Capture the cell that displays the provided text and extract its [x, y] central coordinate. 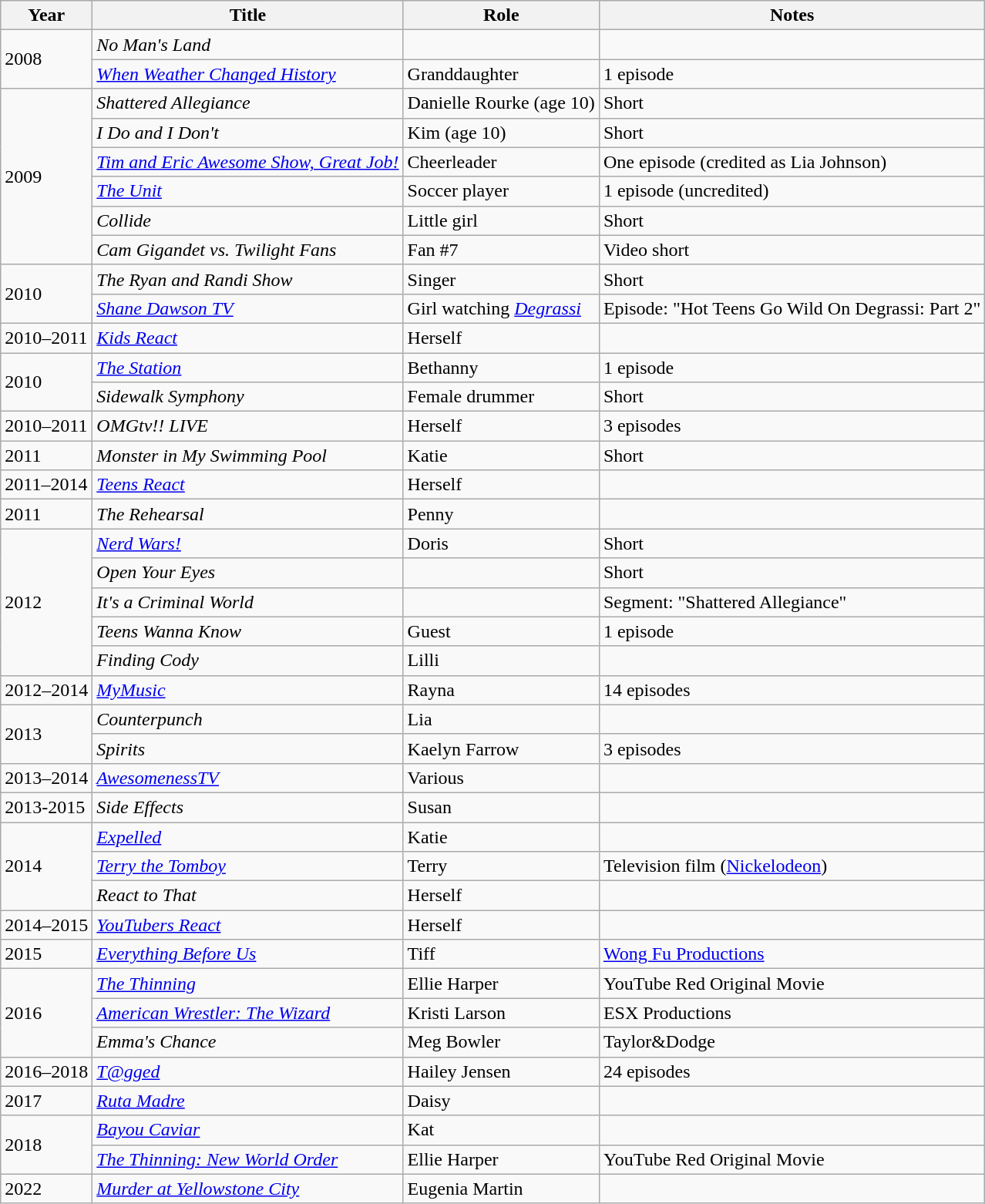
2016 [46, 1013]
Hailey Jensen [501, 1071]
Counterpunch [248, 719]
Nerd Wars! [248, 543]
MyMusic [248, 690]
One episode (credited as Lia Johnson) [792, 162]
No Man's Land [248, 45]
2009 [46, 177]
Episode: "Hot Teens Go Wild On Degrassi: Part 2" [792, 308]
2013-2015 [46, 807]
T@gged [248, 1071]
Kat [501, 1130]
Teens Wanna Know [248, 631]
Kids React [248, 338]
2013 [46, 734]
Rayna [501, 690]
Girl watching Degrassi [501, 308]
Taylor&Dodge [792, 1042]
Video short [792, 250]
Emma's Chance [248, 1042]
Lilli [501, 661]
2018 [46, 1145]
AwesomenessTV [248, 778]
Doris [501, 543]
Role [501, 15]
2014 [46, 866]
2008 [46, 59]
Shane Dawson TV [248, 308]
Sidewalk Symphony [248, 397]
Segment: "Shattered Allegiance" [792, 602]
Everything Before Us [248, 954]
YouTubers React [248, 925]
I Do and I Don't [248, 133]
It's a Criminal World [248, 602]
Guest [501, 631]
The Thinning: New World Order [248, 1159]
2017 [46, 1101]
Finding Cody [248, 661]
Teens React [248, 485]
Television film (Nickelodeon) [792, 866]
OMGtv!! LIVE [248, 426]
Title [248, 15]
Singer [501, 279]
The Thinning [248, 984]
Notes [792, 15]
Open Your Eyes [248, 573]
The Rehearsal [248, 514]
Shattered Allegiance [248, 103]
Penny [501, 514]
Danielle Rourke (age 10) [501, 103]
2022 [46, 1189]
Various [501, 778]
Meg Bowler [501, 1042]
Susan [501, 807]
Year [46, 15]
ESX Productions [792, 1013]
Side Effects [248, 807]
Eugenia Martin [501, 1189]
Granddaughter [501, 74]
2014–2015 [46, 925]
2012 [46, 602]
Female drummer [501, 397]
Collide [248, 220]
2015 [46, 954]
14 episodes [792, 690]
1 episode (uncredited) [792, 191]
The Station [248, 368]
Terry the Tomboy [248, 866]
2012–2014 [46, 690]
Fan #7 [501, 250]
Spirits [248, 748]
Expelled [248, 836]
The Ryan and Randi Show [248, 279]
The Unit [248, 191]
Cheerleader [501, 162]
Lia [501, 719]
Terry [501, 866]
Wong Fu Productions [792, 954]
React to That [248, 896]
Kim (age 10) [501, 133]
When Weather Changed History [248, 74]
Cam Gigandet vs. Twilight Fans [248, 250]
Tim and Eric Awesome Show, Great Job! [248, 162]
Daisy [501, 1101]
Soccer player [501, 191]
Ruta Madre [248, 1101]
Little girl [501, 220]
Kaelyn Farrow [501, 748]
Bethanny [501, 368]
Tiff [501, 954]
2013–2014 [46, 778]
Kristi Larson [501, 1013]
Murder at Yellowstone City [248, 1189]
24 episodes [792, 1071]
2011–2014 [46, 485]
2016–2018 [46, 1071]
American Wrestler: The Wizard [248, 1013]
Monster in My Swimming Pool [248, 456]
Bayou Caviar [248, 1130]
